From the cell containing the given text, extract its center point as [x, y] coordinate. 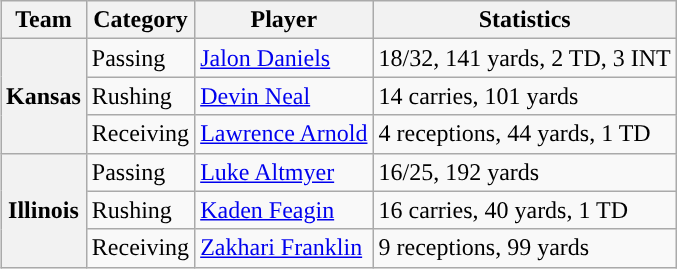
Team [44, 20]
Jalon Daniels [284, 58]
Luke Altmyer [284, 172]
Zakhari Franklin [284, 248]
16/25, 192 yards [524, 172]
Illinois [44, 210]
16 carries, 40 yards, 1 TD [524, 210]
Statistics [524, 20]
Lawrence Arnold [284, 134]
9 receptions, 99 yards [524, 248]
Devin Neal [284, 96]
18/32, 141 yards, 2 TD, 3 INT [524, 58]
Kaden Feagin [284, 210]
Player [284, 20]
4 receptions, 44 yards, 1 TD [524, 134]
Category [140, 20]
Kansas [44, 96]
14 carries, 101 yards [524, 96]
